Output the [x, y] coordinate of the center of the cell containing the given text.  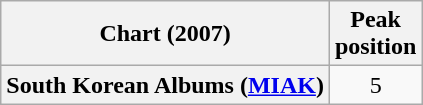
Chart (2007) [166, 34]
5 [375, 85]
South Korean Albums (MIAK) [166, 85]
Peakposition [375, 34]
